Locate the cell with the specified text and output its [x, y] center coordinate. 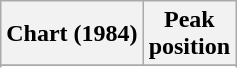
Chart (1984) [72, 34]
Peakposition [189, 34]
